Identify which cell holds the provided text, then report its (x, y) central coordinate. 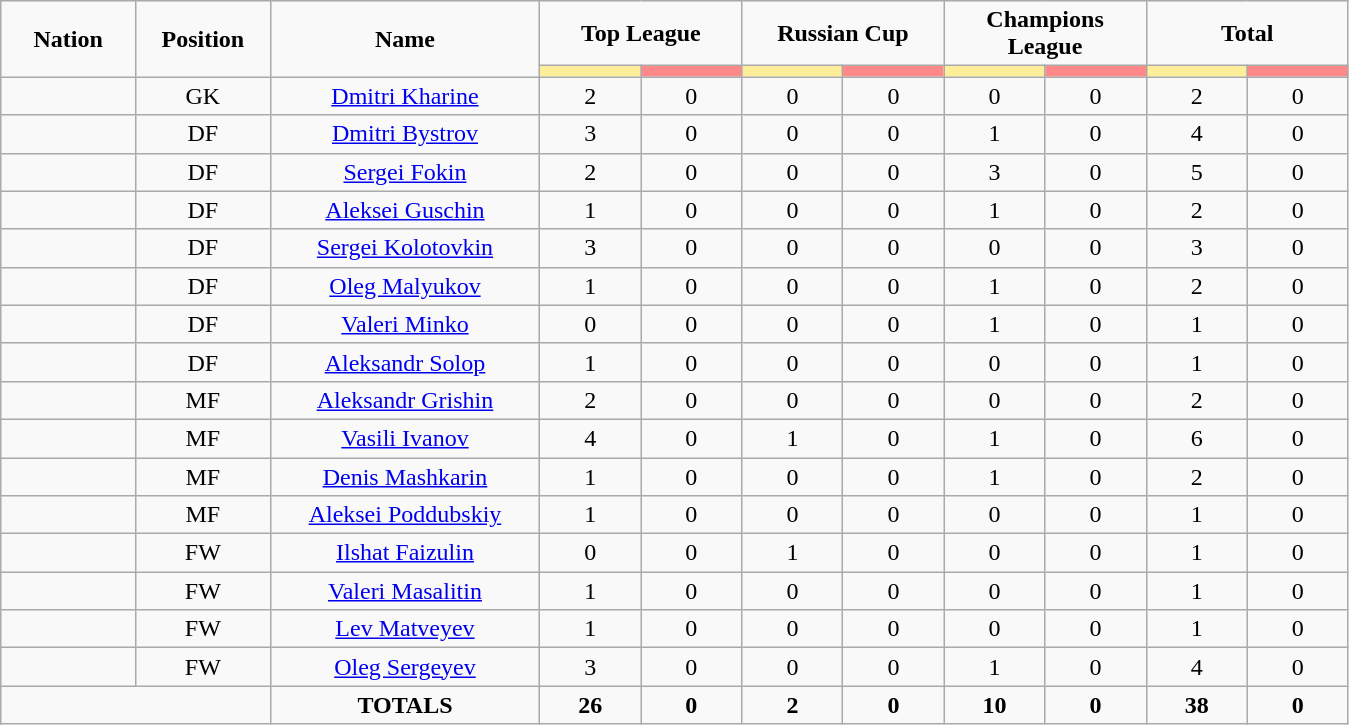
5 (1196, 172)
6 (1196, 438)
Sergei Fokin (404, 172)
Russian Cup (843, 34)
Vasili Ivanov (404, 438)
GK (202, 96)
Position (202, 39)
Valeri Masalitin (404, 591)
Aleksandr Grishin (404, 400)
26 (590, 705)
Lev Matveyev (404, 629)
Oleg Sergeyev (404, 667)
TOTALS (404, 705)
10 (994, 705)
Name (404, 39)
Dmitri Bystrov (404, 134)
Nation (68, 39)
Dmitri Kharine (404, 96)
Valeri Minko (404, 324)
Ilshat Faizulin (404, 553)
Oleg Malyukov (404, 286)
Aleksei Guschin (404, 210)
Aleksei Poddubskiy (404, 515)
Denis Mashkarin (404, 477)
Champions League (1045, 34)
Sergei Kolotovkin (404, 248)
38 (1196, 705)
Top League (641, 34)
Aleksandr Solop (404, 362)
Total (1247, 34)
